Provide the (X, Y) coordinate of the cell's center where the given text is located.  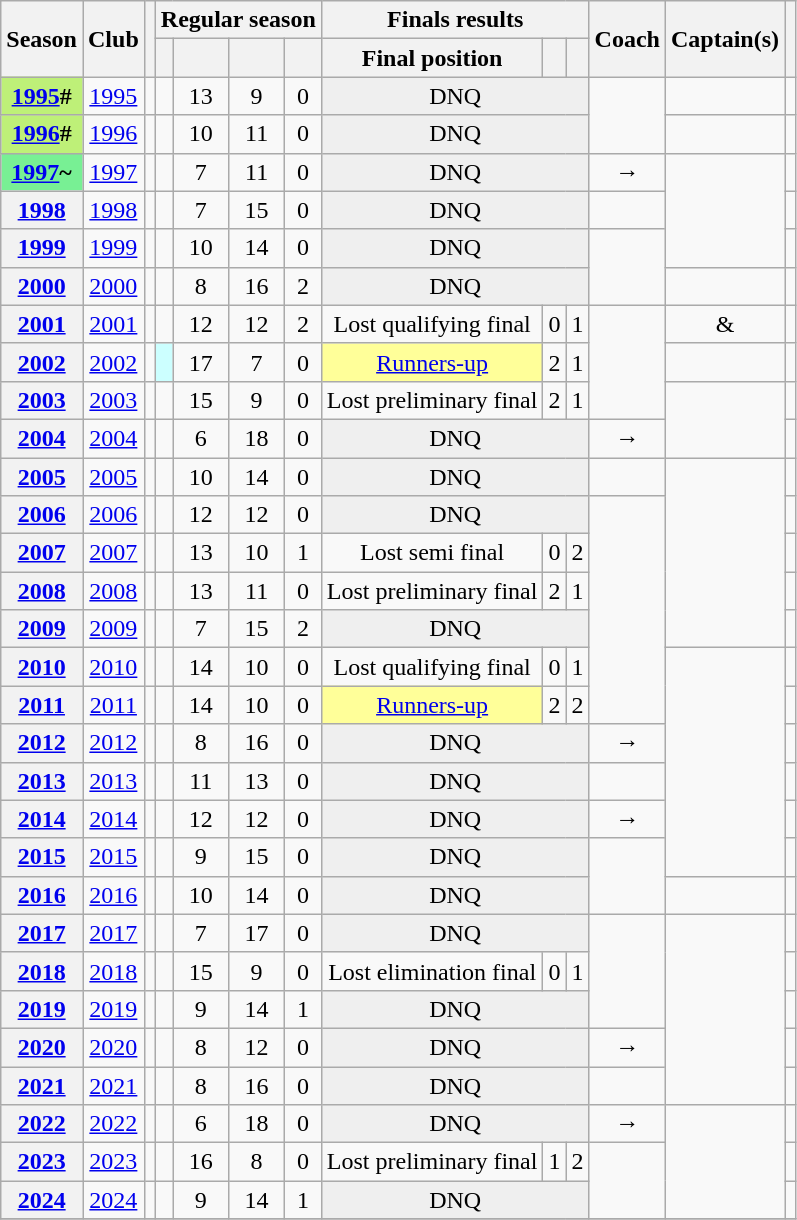
Captain(s) (724, 39)
1997 (113, 172)
1995 (113, 96)
Regular season (238, 20)
Lost semi final (432, 553)
Coach (627, 39)
1996# (42, 134)
Final position (432, 58)
Lost elimination final (432, 971)
Club (113, 39)
Finals results (455, 20)
1997~ (42, 172)
& (724, 324)
Season (42, 39)
1995# (42, 96)
1996 (113, 134)
